Find where the given text appears and provide that cell's center as (X, Y) coordinate. 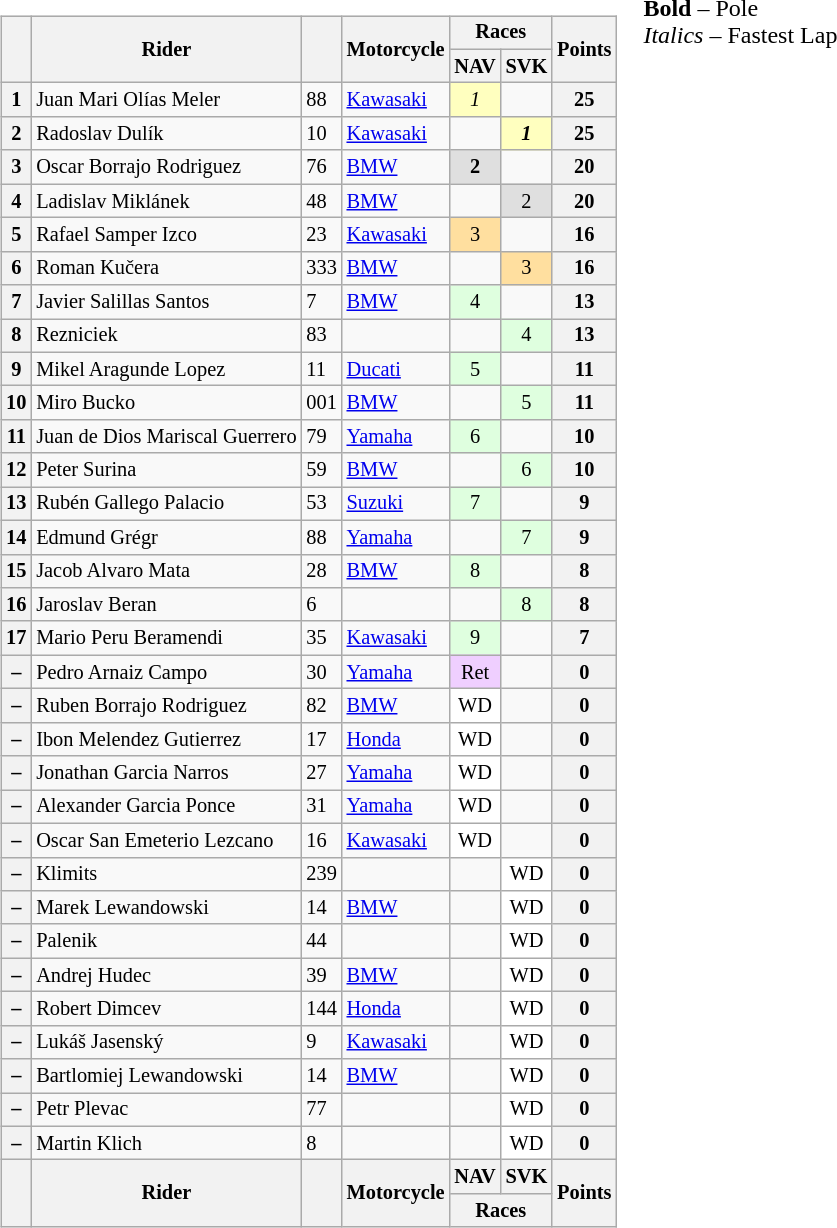
48 (321, 201)
Javier Salillas Santos (166, 302)
Ret (474, 672)
333 (321, 268)
Klimits (166, 874)
Palenik (166, 941)
Miro Bucko (166, 403)
Oscar San Emeterio Lezcano (166, 840)
35 (321, 638)
Ibon Melendez Gutierrez (166, 739)
Rezniciek (166, 336)
39 (321, 975)
Ducati (396, 369)
239 (321, 874)
Suzuki (396, 504)
15 (16, 571)
Bartlomiej Lewandowski (166, 1076)
53 (321, 504)
Peter Surina (166, 470)
Mikel Aragunde Lopez (166, 369)
59 (321, 470)
82 (321, 706)
27 (321, 773)
23 (321, 235)
76 (321, 167)
79 (321, 437)
Ruben Borrajo Rodriguez (166, 706)
30 (321, 672)
Jaroslav Beran (166, 605)
44 (321, 941)
001 (321, 403)
Juan Mari Olías Meler (166, 100)
Jonathan Garcia Narros (166, 773)
Petr Plevac (166, 1110)
77 (321, 1110)
31 (321, 807)
Rafael Samper Izco (166, 235)
83 (321, 336)
Ladislav Miklánek (166, 201)
144 (321, 1009)
Jacob Alvaro Mata (166, 571)
Oscar Borrajo Rodriguez (166, 167)
Roman Kučera (166, 268)
Mario Peru Beramendi (166, 638)
Alexander Garcia Ponce (166, 807)
Edmund Grégr (166, 537)
Robert Dimcev (166, 1009)
Martin Klich (166, 1143)
Lukáš Jasenský (166, 1042)
Andrej Hudec (166, 975)
Pedro Arnaiz Campo (166, 672)
Juan de Dios Mariscal Guerrero (166, 437)
28 (321, 571)
12 (16, 470)
Marek Lewandowski (166, 908)
Radoslav Dulík (166, 134)
Rubén Gallego Palacio (166, 504)
